Pinpoint the cell where the given text exists, returning its [X, Y] midpoint coordinate. 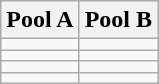
Pool B [118, 20]
Pool A [40, 20]
